Return the [X, Y] coordinate for the center point of the cell that contains the specified text.  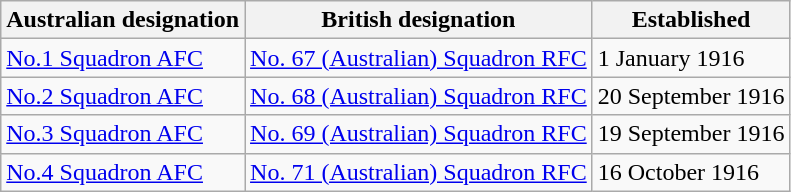
16 October 1916 [691, 172]
20 September 1916 [691, 96]
No. 68 (Australian) Squadron RFC [419, 96]
No. 71 (Australian) Squadron RFC [419, 172]
No.2 Squadron AFC [123, 96]
No.1 Squadron AFC [123, 58]
19 September 1916 [691, 134]
Established [691, 20]
No.4 Squadron AFC [123, 172]
No.3 Squadron AFC [123, 134]
No. 69 (Australian) Squadron RFC [419, 134]
Australian designation [123, 20]
1 January 1916 [691, 58]
No. 67 (Australian) Squadron RFC [419, 58]
British designation [419, 20]
